Extract the (x, y) coordinate from the center of the cell holding the provided text.  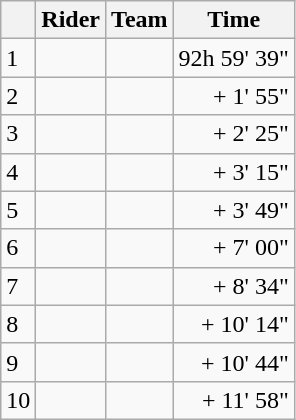
+ 11' 58" (234, 400)
Time (234, 20)
9 (18, 362)
10 (18, 400)
5 (18, 210)
1 (18, 58)
+ 3' 15" (234, 172)
8 (18, 324)
+ 10' 44" (234, 362)
6 (18, 248)
Team (140, 20)
+ 7' 00" (234, 248)
7 (18, 286)
+ 2' 25" (234, 134)
3 (18, 134)
+ 10' 14" (234, 324)
4 (18, 172)
92h 59' 39" (234, 58)
Rider (71, 20)
+ 1' 55" (234, 96)
2 (18, 96)
+ 3' 49" (234, 210)
+ 8' 34" (234, 286)
